Determine the (X, Y) coordinate at the center of the cell enclosing the given text.  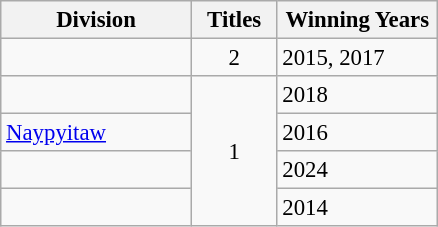
Winning Years (358, 20)
2 (234, 57)
Naypyitaw (96, 133)
2018 (358, 95)
1 (234, 151)
2016 (358, 133)
Division (96, 20)
2014 (358, 208)
2015, 2017 (358, 57)
2024 (358, 170)
Titles (234, 20)
